Provide the (X, Y) coordinate of the cell's center where the given text is located.  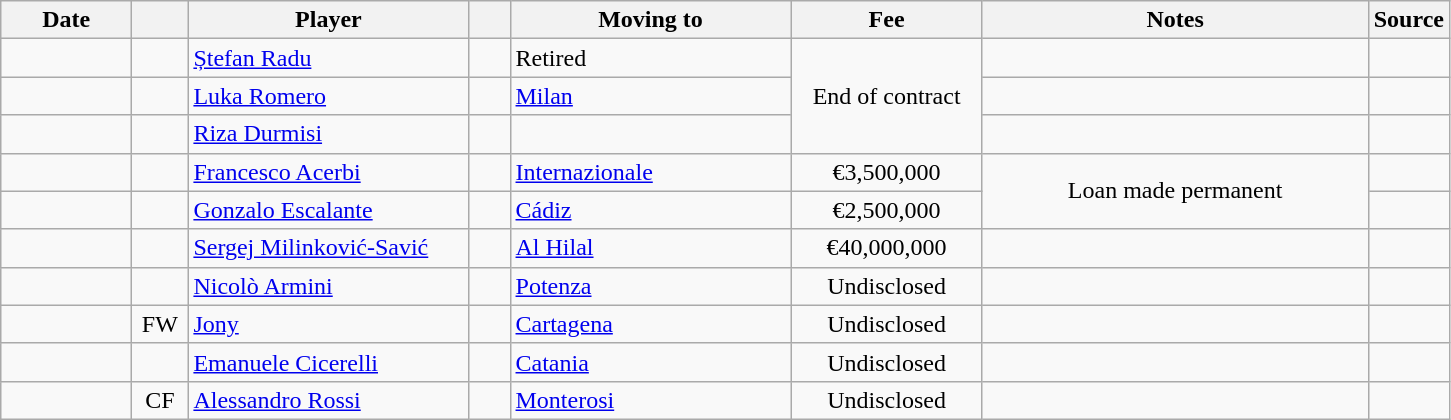
Moving to (650, 20)
Loan made permanent (1175, 191)
Milan (650, 96)
Cádiz (650, 210)
Gonzalo Escalante (328, 210)
Al Hilal (650, 248)
Riza Durmisi (328, 134)
Catania (650, 362)
Potenza (650, 286)
Cartagena (650, 324)
Fee (886, 20)
FW (160, 324)
Sergej Milinković-Savić (328, 248)
Notes (1175, 20)
Francesco Acerbi (328, 172)
Alessandro Rossi (328, 400)
Internazionale (650, 172)
End of contract (886, 96)
Jony (328, 324)
Nicolò Armini (328, 286)
Date (66, 20)
Ștefan Radu (328, 58)
CF (160, 400)
Monterosi (650, 400)
Source (1408, 20)
Player (328, 20)
Retired (650, 58)
Luka Romero (328, 96)
Emanuele Cicerelli (328, 362)
€3,500,000 (886, 172)
€40,000,000 (886, 248)
€2,500,000 (886, 210)
